Scan for the cell matching the given text and deliver its (X, Y) coordinate at center. 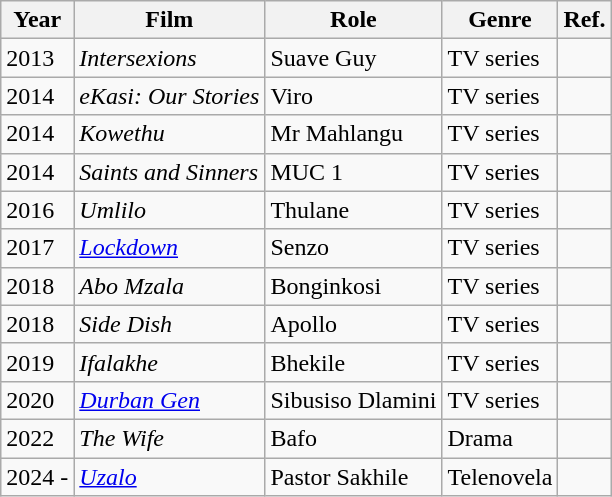
Bhekile (354, 362)
Drama (500, 438)
Abo Mzala (170, 286)
Uzalo (170, 477)
2017 (38, 248)
Sibusiso Dlamini (354, 400)
2022 (38, 438)
Film (170, 20)
Apollo (354, 324)
2013 (38, 58)
Viro (354, 96)
Umlilo (170, 210)
Role (354, 20)
Genre (500, 20)
Pastor Sakhile (354, 477)
Kowethu (170, 134)
Side Dish (170, 324)
Durban Gen (170, 400)
Thulane (354, 210)
2016 (38, 210)
Bafo (354, 438)
Senzo (354, 248)
Ref. (584, 20)
2020 (38, 400)
Mr Mahlangu (354, 134)
Bonginkosi (354, 286)
Saints and Sinners (170, 172)
Intersexions (170, 58)
Lockdown (170, 248)
Suave Guy (354, 58)
Year (38, 20)
Telenovela (500, 477)
Ifalakhe (170, 362)
eKasi: Our Stories (170, 96)
MUC 1 (354, 172)
2019 (38, 362)
2024 - (38, 477)
The Wife (170, 438)
